Find where the given text appears and provide that cell's center as [X, Y] coordinate. 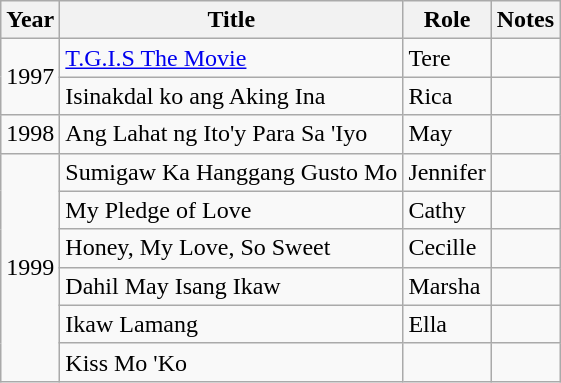
Cathy [447, 210]
Dahil May Isang Ikaw [232, 286]
Jennifer [447, 172]
Honey, My Love, So Sweet [232, 248]
Tere [447, 58]
Ella [447, 324]
Ikaw Lamang [232, 324]
My Pledge of Love [232, 210]
Year [30, 20]
Kiss Mo 'Ko [232, 362]
Role [447, 20]
Cecille [447, 248]
Marsha [447, 286]
Isinakdal ko ang Aking Ina [232, 96]
T.G.I.S The Movie [232, 58]
Title [232, 20]
1998 [30, 134]
May [447, 134]
Ang Lahat ng Ito'y Para Sa 'Iyo [232, 134]
1997 [30, 77]
Sumigaw Ka Hanggang Gusto Mo [232, 172]
1999 [30, 267]
Rica [447, 96]
Notes [525, 20]
